Capture the cell that displays the provided text and extract its (x, y) central coordinate. 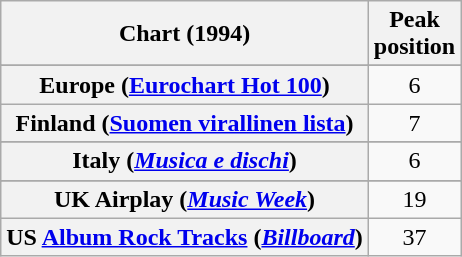
UK Airplay (Music Week) (185, 199)
7 (414, 123)
US Album Rock Tracks (Billboard) (185, 237)
Chart (1994) (185, 34)
Finland (Suomen virallinen lista) (185, 123)
Peakposition (414, 34)
19 (414, 199)
37 (414, 237)
Italy (Musica e dischi) (185, 161)
Europe (Eurochart Hot 100) (185, 85)
